Determine the (x, y) coordinate at the center of the cell enclosing the given text.  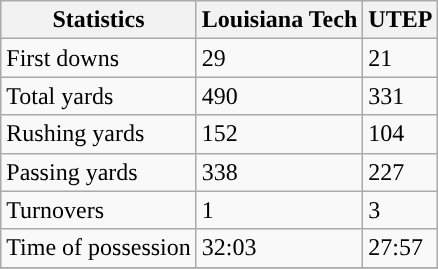
490 (279, 96)
Passing yards (99, 172)
Rushing yards (99, 134)
Time of possession (99, 248)
Total yards (99, 96)
27:57 (400, 248)
29 (279, 58)
152 (279, 134)
First downs (99, 58)
UTEP (400, 20)
3 (400, 210)
Statistics (99, 20)
Louisiana Tech (279, 20)
Turnovers (99, 210)
331 (400, 96)
104 (400, 134)
1 (279, 210)
32:03 (279, 248)
21 (400, 58)
338 (279, 172)
227 (400, 172)
